Pinpoint the cell where the given text exists, returning its (X, Y) midpoint coordinate. 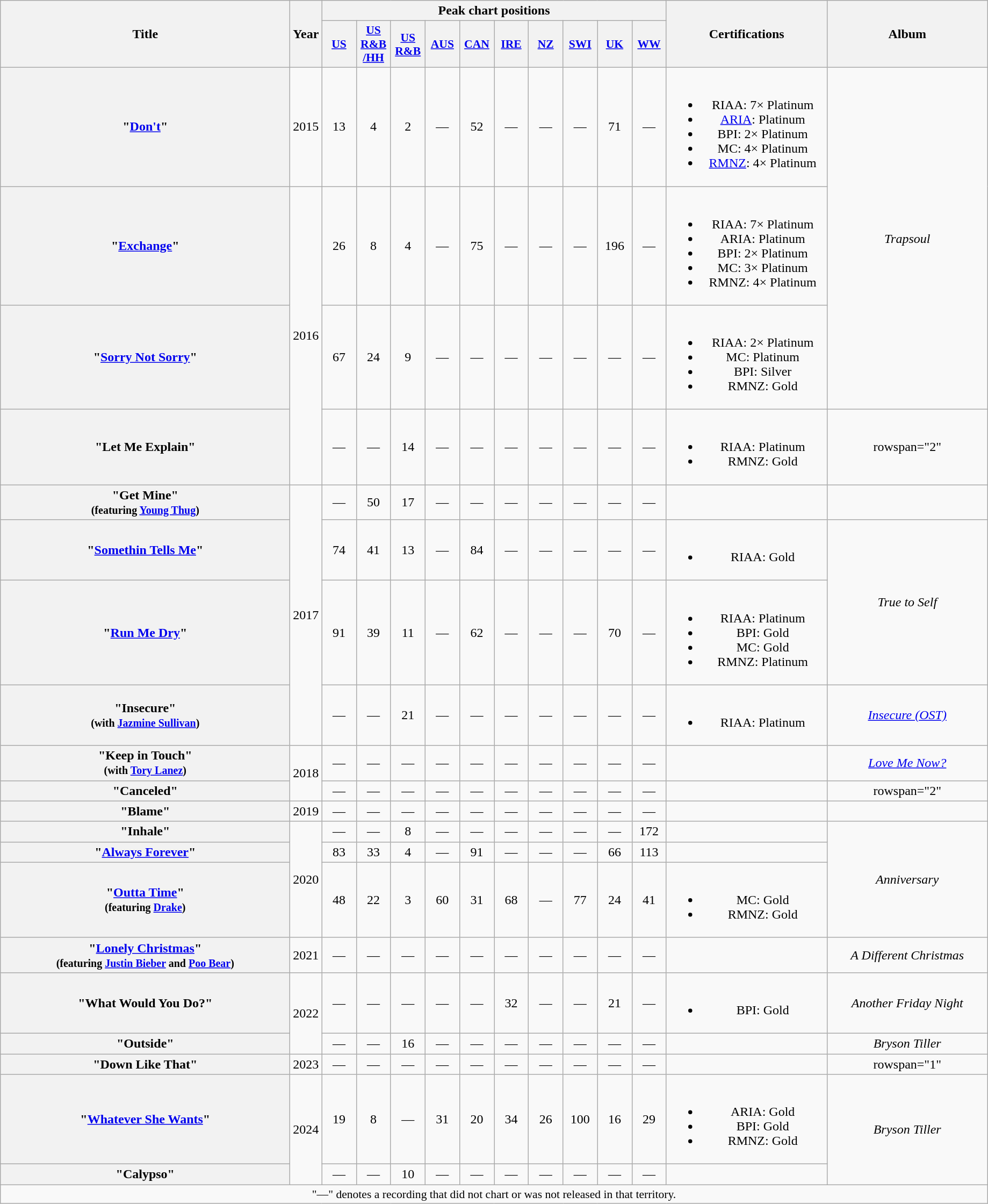
2 (408, 127)
"Outta Time"(featuring Drake) (145, 900)
29 (649, 1119)
84 (477, 550)
"Canceled" (145, 791)
IRE (511, 44)
60 (442, 900)
2016 (306, 335)
"Inhale" (145, 832)
48 (339, 900)
70 (615, 633)
50 (373, 502)
10 (408, 1174)
Love Me Now? (907, 763)
CAN (477, 44)
3 (408, 900)
2017 (306, 615)
74 (339, 550)
AUS (442, 44)
"Insecure"(with Jazmine Sullivan) (145, 715)
RIAA: PlatinumRMNZ: Gold (747, 447)
33 (373, 852)
"—" denotes a recording that did not chart or was not released in that territory. (494, 1194)
"Keep in Touch"(with Tory Lanez) (145, 763)
34 (511, 1119)
22 (373, 900)
2015 (306, 127)
"Let Me Explain" (145, 447)
19 (339, 1119)
US (339, 44)
ARIA: GoldBPI: GoldRMNZ: Gold (747, 1119)
Peak chart positions (494, 11)
True to Self (907, 602)
"Down Like That" (145, 1064)
71 (615, 127)
39 (373, 633)
MC: GoldRMNZ: Gold (747, 900)
UK (615, 44)
"Calypso" (145, 1174)
Certifications (747, 34)
"Somethin Tells Me" (145, 550)
Album (907, 34)
2023 (306, 1064)
"Lonely Christmas"(featuring Justin Bieber and Poo Bear) (145, 955)
"What Would You Do?" (145, 1003)
83 (339, 852)
"Always Forever" (145, 852)
75 (477, 245)
100 (580, 1119)
9 (408, 357)
USR&B/HH (373, 44)
"Run Me Dry" (145, 633)
WW (649, 44)
196 (615, 245)
52 (477, 127)
14 (408, 447)
"Whatever She Wants" (145, 1119)
67 (339, 357)
17 (408, 502)
Another Friday Night (907, 1003)
2020 (306, 879)
2018 (306, 773)
32 (511, 1003)
BPI: Gold (747, 1003)
"Outside" (145, 1043)
62 (477, 633)
"Don't" (145, 127)
"Get Mine"(featuring Young Thug) (145, 502)
NZ (546, 44)
20 (477, 1119)
RIAA: 7× PlatinumARIA: PlatinumBPI: 2× PlatinumMC: 4× PlatinumRMNZ: 4× Platinum (747, 127)
SWI (580, 44)
2019 (306, 811)
Insecure (OST) (907, 715)
2024 (306, 1130)
A Different Christmas (907, 955)
Trapsoul (907, 238)
77 (580, 900)
11 (408, 633)
Year (306, 34)
rowspan="1" (907, 1064)
RIAA: PlatinumBPI: GoldMC: GoldRMNZ: Platinum (747, 633)
172 (649, 832)
"Blame" (145, 811)
RIAA: 7× PlatinumARIA: PlatinumBPI: 2× PlatinumMC: 3× PlatinumRMNZ: 4× Platinum (747, 245)
68 (511, 900)
113 (649, 852)
66 (615, 852)
USR&B (408, 44)
RIAA: 2× PlatinumMC: PlatinumBPI: SilverRMNZ: Gold (747, 357)
2021 (306, 955)
RIAA: Gold (747, 550)
RIAA: Platinum (747, 715)
Title (145, 34)
Anniversary (907, 879)
2022 (306, 1013)
"Exchange" (145, 245)
"Sorry Not Sorry" (145, 357)
